Find where the given text appears and provide that cell's center as (x, y) coordinate. 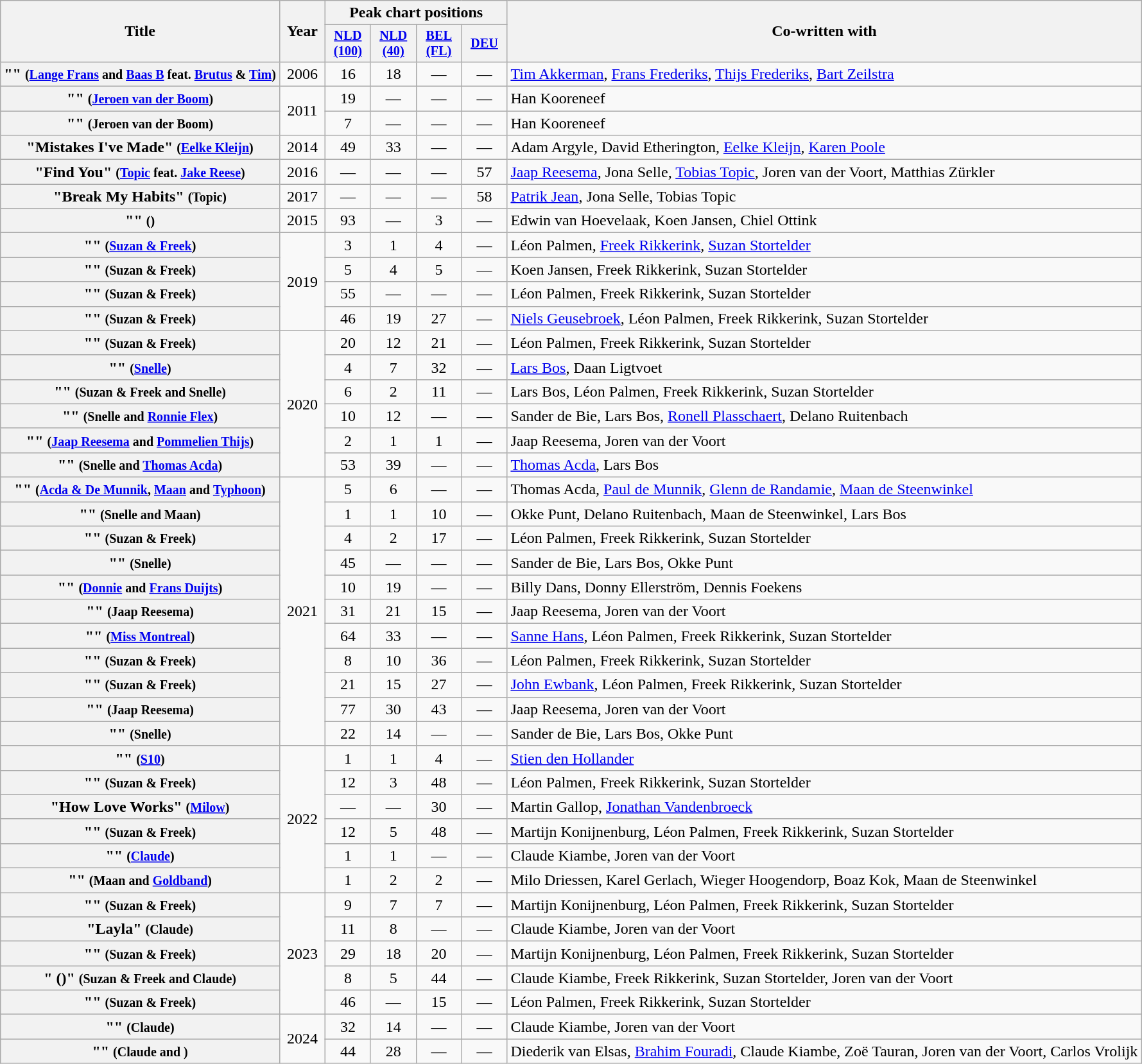
DEU (484, 44)
Milo Driessen, Karel Gerlach, Wieger Hoogendorp, Boaz Kok, Maan de Steenwinkel (824, 880)
2024 (302, 1039)
Billy Dans, Donny Ellerström, Dennis Foekens (824, 587)
"" (Claude and ) (140, 1051)
"Mistakes I've Made" (Eelke Kleijn) (140, 148)
"" (Snelle and Ronnie Flex) (140, 416)
17 (439, 538)
57 (484, 172)
Adam Argyle, David Etherington, Eelke Kleijn, Karen Poole (824, 148)
22 (348, 734)
64 (348, 636)
29 (348, 954)
"" (S10) (140, 758)
93 (348, 221)
28 (393, 1051)
"Find You" (Topic feat. Jake Reese) (140, 172)
2019 (302, 282)
Stien den Hollander (824, 758)
Co-written with (824, 31)
31 (348, 612)
Koen Jansen, Freek Rikkerink, Suzan Stortelder (824, 270)
53 (348, 465)
Peak chart positions (416, 13)
39 (393, 465)
77 (348, 709)
2022 (302, 819)
2014 (302, 148)
2017 (302, 196)
Tim Akkerman, Frans Frederiks, Thijs Frederiks, Bart Zeilstra (824, 74)
"" (Suzan & Freek and Snelle) (140, 391)
Patrik Jean, Jona Selle, Tobias Topic (824, 196)
Year (302, 31)
49 (348, 148)
"" (Snelle and Maan) (140, 514)
"" (Miss Montreal) (140, 636)
"How Love Works" (Milow) (140, 807)
58 (484, 196)
Edwin van Hoevelaak, Koen Jansen, Chiel Ottink (824, 221)
"" (Donnie and Frans Duijts) (140, 587)
2006 (302, 74)
2016 (302, 172)
55 (348, 294)
2021 (302, 612)
2020 (302, 404)
"" (Snelle and Thomas Acda) (140, 465)
NLD (40) (393, 44)
Jaap Reesema, Jona Selle, Tobias Topic, Joren van der Voort, Matthias Zürkler (824, 172)
John Ewbank, Léon Palmen, Freek Rikkerink, Suzan Stortelder (824, 685)
Lars Bos, Léon Palmen, Freek Rikkerink, Suzan Stortelder (824, 391)
Thomas Acda, Lars Bos (824, 465)
2015 (302, 221)
Martin Gallop, Jonathan Vandenbroeck (824, 807)
36 (439, 660)
43 (439, 709)
45 (348, 563)
Sander de Bie, Lars Bos, Ronell Plasschaert, Delano Ruitenbach (824, 416)
Lars Bos, Daan Ligtvoet (824, 367)
Thomas Acda, Paul de Munnik, Glenn de Randamie, Maan de Steenwinkel (824, 490)
Sanne Hans, Léon Palmen, Freek Rikkerink, Suzan Stortelder (824, 636)
Niels Geusebroek, Léon Palmen, Freek Rikkerink, Suzan Stortelder (824, 318)
Diederik van Elsas, Brahim Fouradi, Claude Kiambe, Zoë Tauran, Joren van der Voort, Carlos Vrolijk (824, 1051)
Title (140, 31)
9 (348, 905)
Okke Punt, Delano Ruitenbach, Maan de Steenwinkel, Lars Bos (824, 514)
"" (Acda & De Munnik, Maan and Typhoon) (140, 490)
"" (Jaap Reesema and Pommelien Thijs) (140, 440)
"Layla" (Claude) (140, 929)
" ()" (Suzan & Freek and Claude) (140, 978)
2011 (302, 111)
16 (348, 74)
"" (Lange Frans and Baas B feat. Brutus & Tim) (140, 74)
BEL (FL) (439, 44)
"" (Maan and Goldband) (140, 880)
"" () (140, 221)
2023 (302, 954)
Claude Kiambe, Freek Rikkerink, Suzan Stortelder, Joren van der Voort (824, 978)
NLD (100) (348, 44)
"Break My Habits" (Topic) (140, 196)
